Pinpoint the cell where the given text exists, returning its (X, Y) midpoint coordinate. 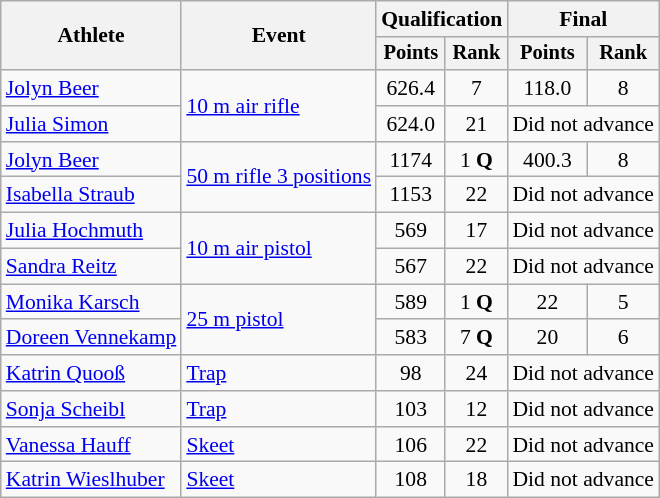
Sandra Reitz (92, 267)
18 (476, 480)
24 (476, 373)
1153 (410, 195)
10 m air rifle (278, 106)
98 (410, 373)
103 (410, 409)
567 (410, 267)
10 m air pistol (278, 248)
Monika Karsch (92, 302)
583 (410, 338)
5 (623, 302)
569 (410, 231)
Athlete (92, 36)
Katrin Wieslhuber (92, 480)
20 (547, 338)
Doreen Vennekamp (92, 338)
6 (623, 338)
108 (410, 480)
21 (476, 124)
400.3 (547, 160)
Julia Hochmuth (92, 231)
50 m rifle 3 positions (278, 178)
626.4 (410, 88)
624.0 (410, 124)
1174 (410, 160)
Isabella Straub (92, 195)
Final (583, 19)
7 Q (476, 338)
118.0 (547, 88)
Julia Simon (92, 124)
17 (476, 231)
Katrin Quooß (92, 373)
7 (476, 88)
106 (410, 445)
Sonja Scheibl (92, 409)
12 (476, 409)
Vanessa Hauff (92, 445)
Qualification (442, 19)
Event (278, 36)
25 m pistol (278, 320)
589 (410, 302)
